Pinpoint the cell where the given text exists, returning its (x, y) midpoint coordinate. 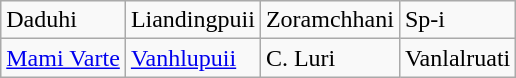
Vanlalruati (457, 58)
Sp-i (457, 20)
Zoramchhani (330, 20)
Liandingpuii (192, 20)
Vanhlupuii (192, 58)
Mami Varte (64, 58)
Daduhi (64, 20)
C. Luri (330, 58)
